Locate the cell with the specified text and output its (X, Y) center coordinate. 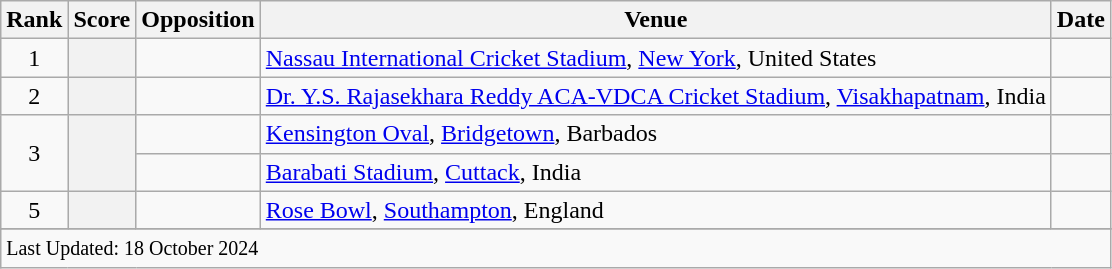
Barabati Stadium, Cuttack, India (656, 172)
3 (34, 153)
Venue (656, 20)
Rank (34, 20)
Rose Bowl, Southampton, England (656, 210)
Dr. Y.S. Rajasekhara Reddy ACA-VDCA Cricket Stadium, Visakhapatnam, India (656, 96)
Nassau International Cricket Stadium, New York, United States (656, 58)
Opposition (198, 20)
1 (34, 58)
5 (34, 210)
Last Updated: 18 October 2024 (556, 248)
Kensington Oval, Bridgetown, Barbados (656, 134)
Date (1080, 20)
2 (34, 96)
Score (102, 20)
